From the cell containing the given text, extract its center point as [x, y] coordinate. 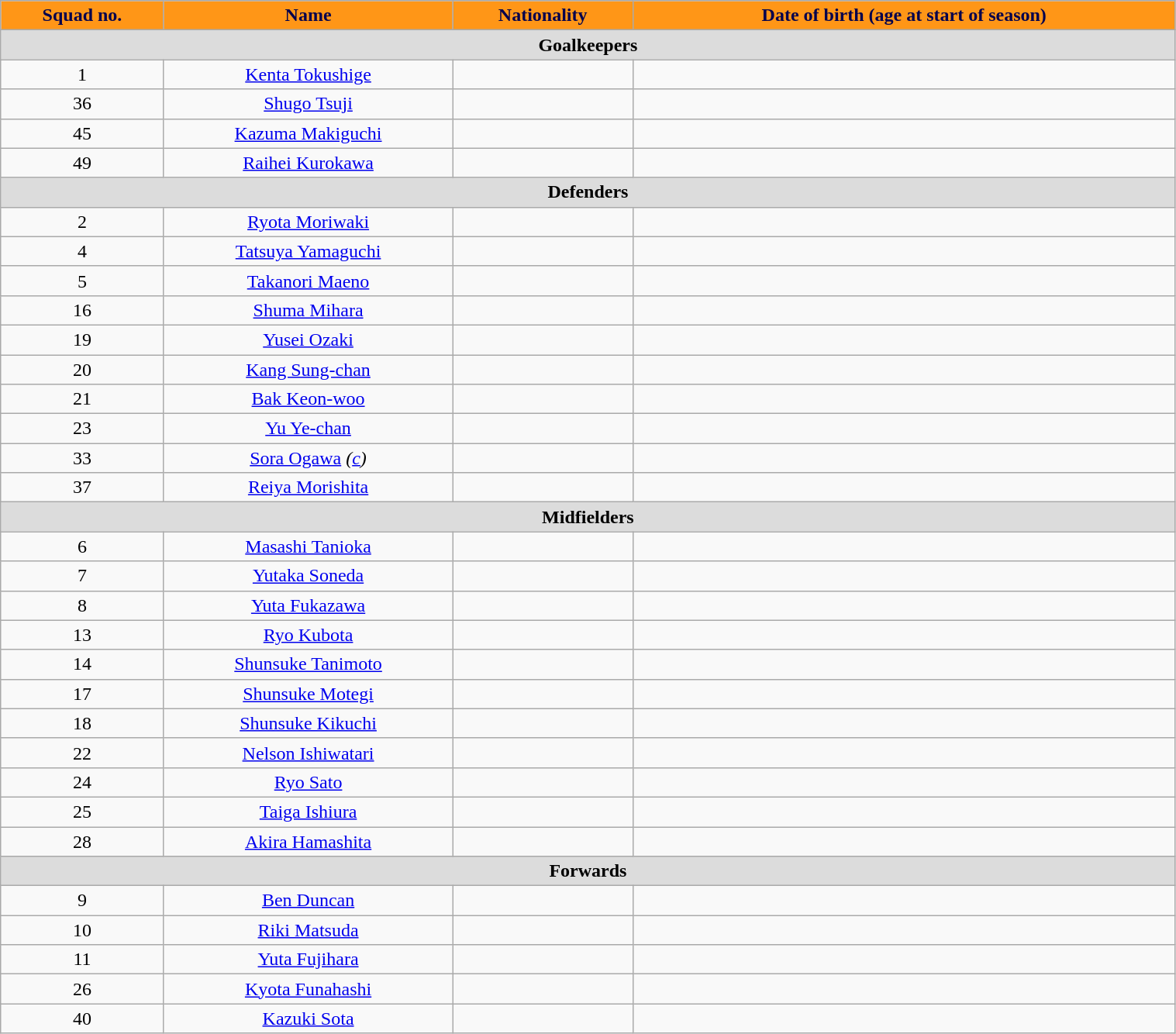
24 [82, 782]
45 [82, 133]
Bak Keon-woo [309, 399]
Nelson Ishiwatari [309, 753]
Kazuki Sota [309, 1018]
Yu Ye-chan [309, 429]
14 [82, 664]
25 [82, 812]
40 [82, 1018]
Yuta Fukazawa [309, 605]
4 [82, 251]
Ryo Kubota [309, 635]
9 [82, 901]
Sora Ogawa (c) [309, 458]
20 [82, 370]
Reiya Morishita [309, 488]
Akira Hamashita [309, 841]
49 [82, 163]
28 [82, 841]
23 [82, 429]
Taiga Ishiura [309, 812]
5 [82, 281]
Nationality [543, 16]
Kazuma Makiguchi [309, 133]
33 [82, 458]
Kang Sung-chan [309, 370]
Shuma Mihara [309, 310]
26 [82, 989]
Shunsuke Motegi [309, 694]
Name [309, 16]
Takanori Maeno [309, 281]
Shunsuke Kikuchi [309, 723]
1 [82, 74]
Yuta Fujihara [309, 960]
Yusei Ozaki [309, 339]
2 [82, 222]
11 [82, 960]
Midfielders [588, 517]
Riki Matsuda [309, 930]
Kyota Funahashi [309, 989]
7 [82, 576]
21 [82, 399]
Ryo Sato [309, 782]
17 [82, 694]
36 [82, 104]
Goalkeepers [588, 45]
Kenta Tokushige [309, 74]
10 [82, 930]
Raihei Kurokawa [309, 163]
Masashi Tanioka [309, 546]
Shunsuke Tanimoto [309, 664]
19 [82, 339]
16 [82, 310]
Ben Duncan [309, 901]
22 [82, 753]
13 [82, 635]
18 [82, 723]
Ryota Moriwaki [309, 222]
Tatsuya Yamaguchi [309, 251]
Forwards [588, 871]
6 [82, 546]
Shugo Tsuji [309, 104]
Yutaka Soneda [309, 576]
8 [82, 605]
Squad no. [82, 16]
Defenders [588, 192]
37 [82, 488]
Date of birth (age at start of season) [904, 16]
